For the text-containing cell, return its midpoint in (X, Y) coordinate format. 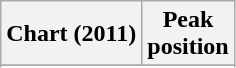
Chart (2011) (72, 34)
Peakposition (188, 34)
